Extract the [x, y] coordinate from the center of the cell holding the provided text.  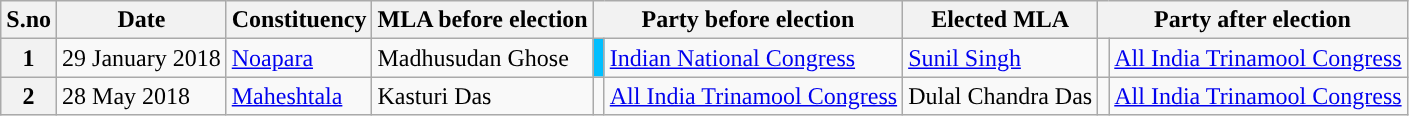
Indian National Congress [753, 58]
Party before election [748, 20]
2 [29, 96]
Constituency [299, 20]
29 January 2018 [142, 58]
28 May 2018 [142, 96]
Elected MLA [1000, 20]
MLA before election [482, 20]
S.no [29, 20]
Sunil Singh [1000, 58]
Date [142, 20]
Party after election [1252, 20]
1 [29, 58]
Madhusudan Ghose [482, 58]
Maheshtala [299, 96]
Dulal Chandra Das [1000, 96]
Kasturi Das [482, 96]
Noapara [299, 58]
